Return the [x, y] coordinate for the center point of the cell that contains the specified text.  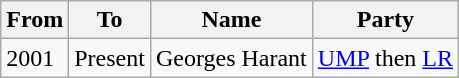
To [110, 20]
Present [110, 58]
Georges Harant [231, 58]
Party [385, 20]
Name [231, 20]
2001 [35, 58]
UMP then LR [385, 58]
From [35, 20]
